Detect which cell encompasses the target text, then output its [X, Y] center coordinate. 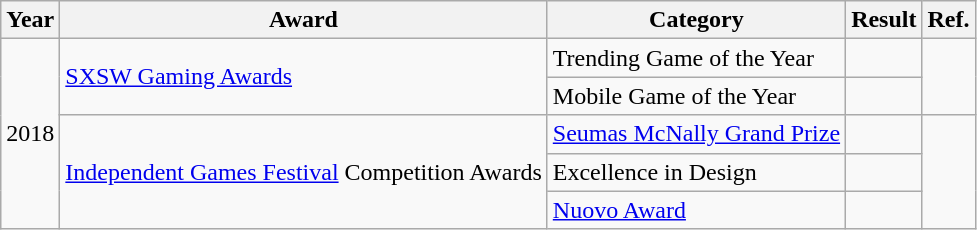
Category [696, 20]
Independent Games Festival Competition Awards [304, 172]
Trending Game of the Year [696, 58]
Excellence in Design [696, 172]
Ref. [948, 20]
SXSW Gaming Awards [304, 77]
Mobile Game of the Year [696, 96]
Seumas McNally Grand Prize [696, 134]
Award [304, 20]
2018 [30, 134]
Nuovo Award [696, 210]
Year [30, 20]
Result [884, 20]
